Capture the cell that displays the provided text and extract its [x, y] central coordinate. 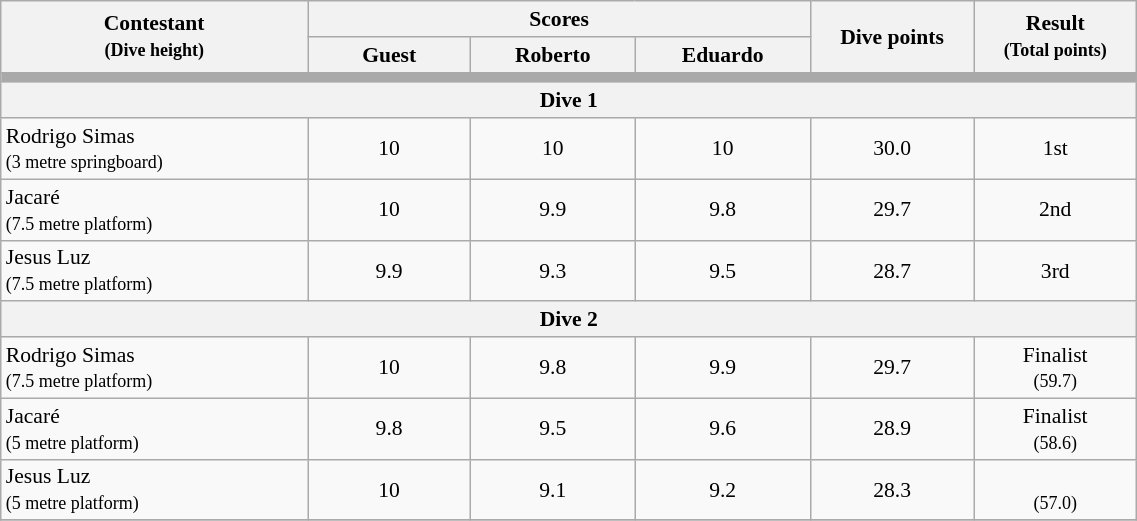
Finalist(58.6) [1056, 428]
Rodrigo Simas(7.5 metre platform) [154, 368]
Guest [390, 55]
9.2 [723, 490]
Rodrigo Simas(3 metre springboard) [154, 148]
Jesus Luz(7.5 metre platform) [154, 270]
Roberto [553, 55]
9.1 [553, 490]
Contestant(Dive height) [154, 36]
Dive points [892, 36]
Dive 2 [569, 320]
Scores [560, 19]
Dive 1 [569, 101]
Finalist(59.7) [1056, 368]
2nd [1056, 210]
Jesus Luz(5 metre platform) [154, 490]
28.9 [892, 428]
Eduardo [723, 55]
1st [1056, 148]
9.3 [553, 270]
9.6 [723, 428]
Result(Total points) [1056, 36]
(57.0) [1056, 490]
Jacaré(7.5 metre platform) [154, 210]
30.0 [892, 148]
28.7 [892, 270]
Jacaré(5 metre platform) [154, 428]
3rd [1056, 270]
28.3 [892, 490]
